Identify which cell holds the provided text, then report its [x, y] central coordinate. 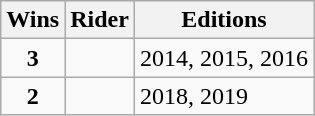
2 [33, 96]
2018, 2019 [224, 96]
2014, 2015, 2016 [224, 58]
Editions [224, 20]
Rider [100, 20]
3 [33, 58]
Wins [33, 20]
